Search for the cell housing the specified text and yield its (X, Y) center coordinate. 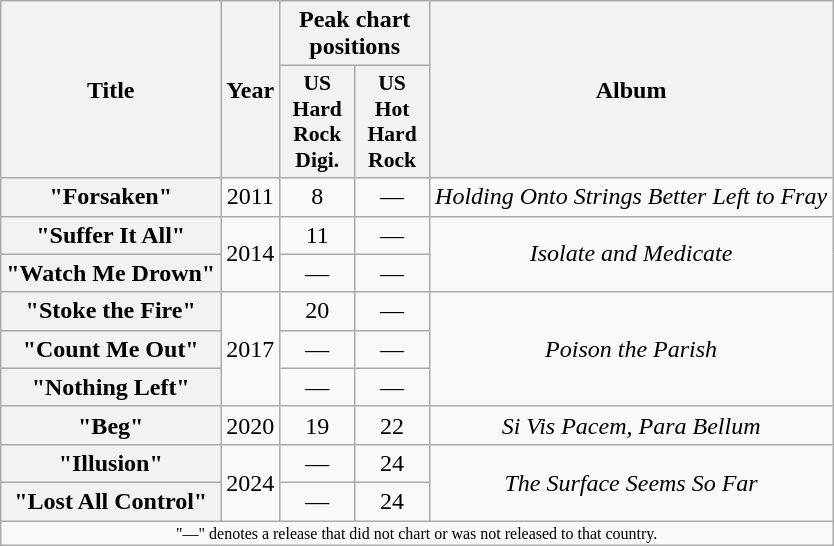
US Hard Rock Digi. (318, 122)
"Watch Me Drown" (111, 273)
"Count Me Out" (111, 349)
8 (318, 197)
The Surface Seems So Far (632, 482)
"—" denotes a release that did not chart or was not released to that country. (417, 532)
2020 (250, 425)
Isolate and Medicate (632, 254)
"Forsaken" (111, 197)
20 (318, 311)
19 (318, 425)
US Hot Hard Rock (392, 122)
"Suffer It All" (111, 235)
"Beg" (111, 425)
Title (111, 90)
Year (250, 90)
Holding Onto Strings Better Left to Fray (632, 197)
11 (318, 235)
Album (632, 90)
Poison the Parish (632, 349)
"Illusion" (111, 463)
"Lost All Control" (111, 501)
2011 (250, 197)
2024 (250, 482)
Peak chart positions (355, 34)
2014 (250, 254)
Si Vis Pacem, Para Bellum (632, 425)
2017 (250, 349)
22 (392, 425)
"Stoke the Fire" (111, 311)
"Nothing Left" (111, 387)
